Return the (X, Y) coordinate for the center point of the cell that contains the specified text.  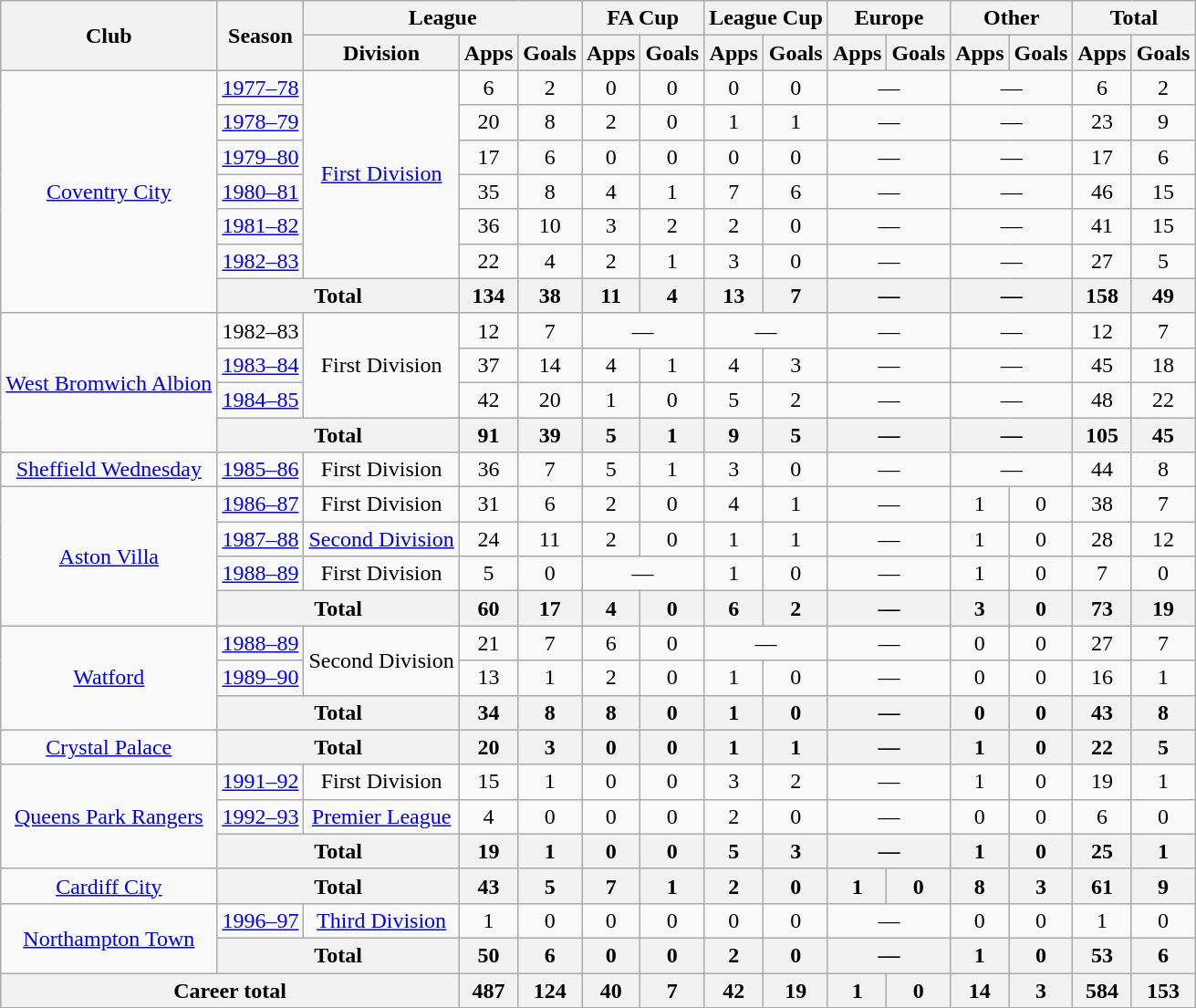
1980–81 (261, 192)
39 (550, 435)
61 (1102, 886)
21 (488, 643)
Cardiff City (109, 886)
1984–85 (261, 400)
Northampton Town (109, 938)
60 (488, 608)
23 (1102, 122)
50 (488, 955)
18 (1163, 365)
153 (1163, 990)
124 (550, 990)
46 (1102, 192)
1991–92 (261, 782)
134 (488, 296)
FA Cup (643, 18)
Sheffield Wednesday (109, 470)
105 (1102, 435)
1992–93 (261, 816)
Aston Villa (109, 556)
584 (1102, 990)
35 (488, 192)
Queens Park Rangers (109, 816)
49 (1163, 296)
Division (381, 53)
53 (1102, 955)
Premier League (381, 816)
28 (1102, 539)
Watford (109, 678)
24 (488, 539)
Coventry City (109, 192)
16 (1102, 678)
Europe (889, 18)
1981–82 (261, 226)
Career total (230, 990)
41 (1102, 226)
487 (488, 990)
48 (1102, 400)
1986–87 (261, 504)
1977–78 (261, 88)
1987–88 (261, 539)
West Bromwich Albion (109, 382)
10 (550, 226)
73 (1102, 608)
25 (1102, 851)
1978–79 (261, 122)
Season (261, 36)
40 (611, 990)
1989–90 (261, 678)
League (443, 18)
Club (109, 36)
Crystal Palace (109, 747)
31 (488, 504)
1983–84 (261, 365)
158 (1102, 296)
91 (488, 435)
1979–80 (261, 157)
League Cup (766, 18)
Third Division (381, 920)
1996–97 (261, 920)
Other (1012, 18)
44 (1102, 470)
37 (488, 365)
1985–86 (261, 470)
34 (488, 712)
